Return the [x, y] coordinate for the center point of the cell that contains the specified text.  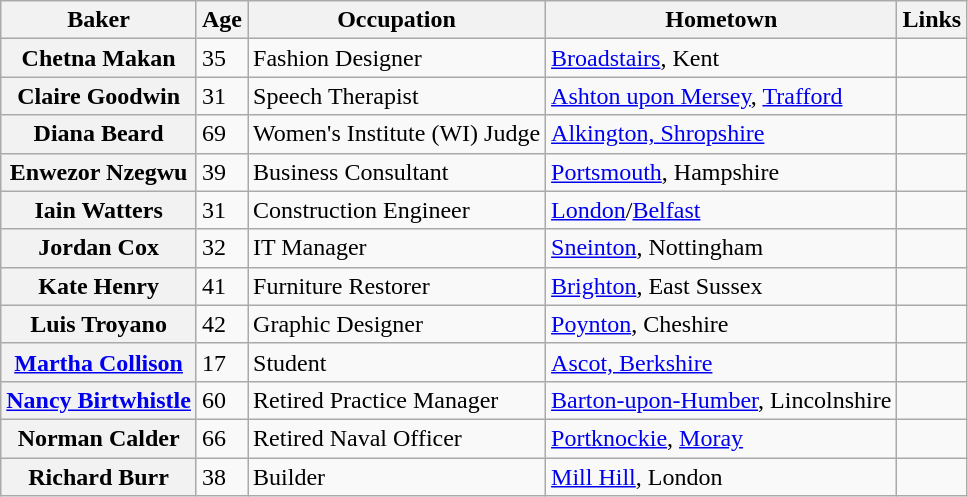
Occupation [397, 20]
Speech Therapist [397, 96]
69 [222, 134]
Business Consultant [397, 172]
Luis Troyano [99, 324]
Martha Collison [99, 362]
Portknockie, Moray [722, 438]
Sneinton, Nottingham [722, 248]
Baker [99, 20]
60 [222, 400]
Enwezor Nzegwu [99, 172]
Age [222, 20]
Student [397, 362]
41 [222, 286]
Links [932, 20]
Ashton upon Mersey, Trafford [722, 96]
Alkington, Shropshire [722, 134]
Brighton, East Sussex [722, 286]
Iain Watters [99, 210]
Women's Institute (WI) Judge [397, 134]
Retired Practice Manager [397, 400]
Claire Goodwin [99, 96]
42 [222, 324]
39 [222, 172]
Diana Beard [99, 134]
32 [222, 248]
Construction Engineer [397, 210]
Broadstairs, Kent [722, 58]
Ascot, Berkshire [722, 362]
Builder [397, 477]
Furniture Restorer [397, 286]
Norman Calder [99, 438]
17 [222, 362]
Hometown [722, 20]
IT Manager [397, 248]
Graphic Designer [397, 324]
35 [222, 58]
Nancy Birtwhistle [99, 400]
Barton-upon-Humber, Lincolnshire [722, 400]
Mill Hill, London [722, 477]
Portsmouth, Hampshire [722, 172]
38 [222, 477]
London/Belfast [722, 210]
Poynton, Cheshire [722, 324]
Jordan Cox [99, 248]
Retired Naval Officer [397, 438]
Kate Henry [99, 286]
66 [222, 438]
Fashion Designer [397, 58]
Chetna Makan [99, 58]
Richard Burr [99, 477]
